Capture the cell that displays the provided text and extract its (X, Y) central coordinate. 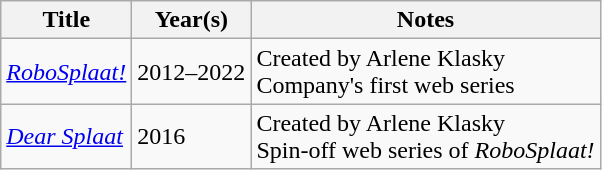
2012–2022 (192, 72)
Title (66, 20)
Created by Arlene KlaskySpin-off web series of RoboSplaat! (426, 136)
Dear Splaat (66, 136)
RoboSplaat! (66, 72)
Year(s) (192, 20)
Created by Arlene KlaskyCompany's first web series (426, 72)
Notes (426, 20)
2016 (192, 136)
